Extract the (X, Y) coordinate from the center of the cell holding the provided text.  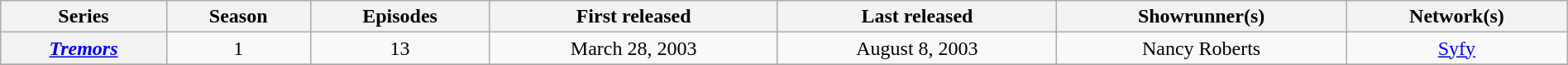
13 (400, 48)
Nancy Roberts (1202, 48)
Network(s) (1457, 17)
Episodes (400, 17)
March 28, 2003 (633, 48)
Syfy (1457, 48)
Showrunner(s) (1202, 17)
Last released (916, 17)
1 (238, 48)
First released (633, 17)
Series (84, 17)
Season (238, 17)
Tremors (84, 48)
August 8, 2003 (916, 48)
